For the text-containing cell, return its midpoint in [x, y] coordinate format. 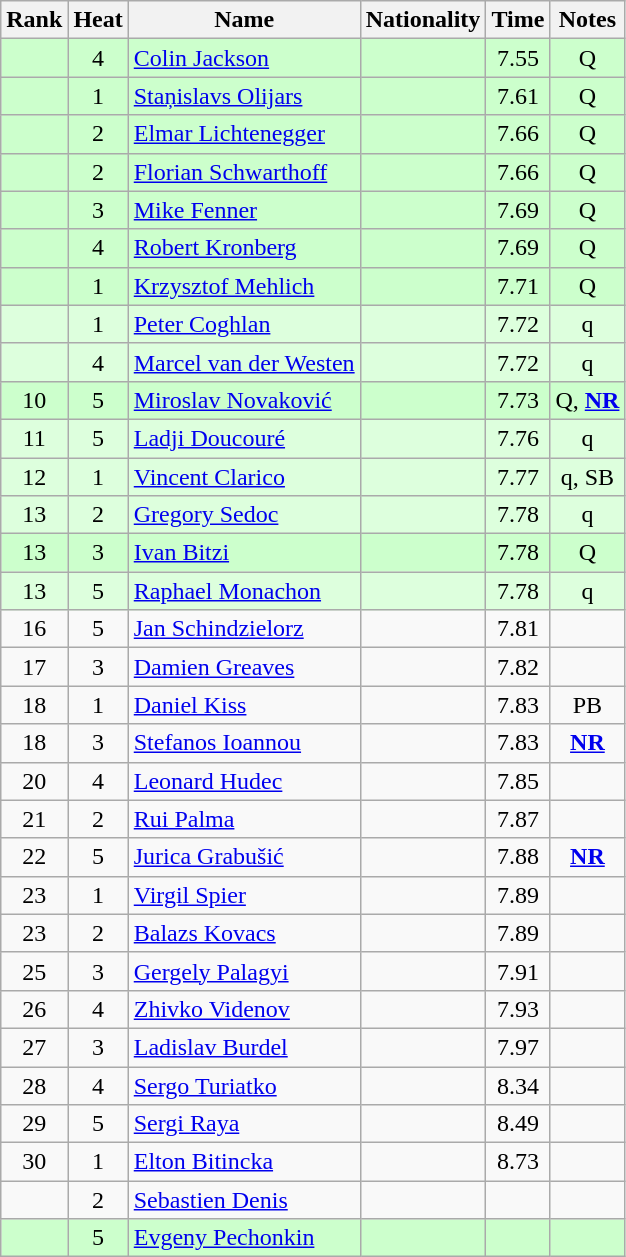
Raphael Monachon [244, 591]
Rank [34, 20]
Krzysztof Mehlich [244, 286]
8.34 [518, 1085]
26 [34, 1009]
21 [34, 819]
Stefanos Ioannou [244, 743]
Elmar Lichtenegger [244, 134]
20 [34, 781]
7.87 [518, 819]
Sergo Turiatko [244, 1085]
7.61 [518, 96]
Zhivko Videnov [244, 1009]
Balazs Kovacs [244, 933]
Colin Jackson [244, 58]
25 [34, 971]
Leonard Hudec [244, 781]
Elton Bitincka [244, 1162]
12 [34, 477]
Sebastien Denis [244, 1200]
17 [34, 667]
27 [34, 1047]
Notes [588, 20]
Name [244, 20]
Nationality [423, 20]
PB [588, 705]
7.91 [518, 971]
Virgil Spier [244, 895]
Q, NR [588, 400]
Mike Fenner [244, 210]
Miroslav Novaković [244, 400]
Vincent Clarico [244, 477]
7.88 [518, 857]
Jurica Grabušić [244, 857]
7.82 [518, 667]
7.93 [518, 1009]
Peter Coghlan [244, 324]
Gergely Palagyi [244, 971]
7.85 [518, 781]
7.73 [518, 400]
30 [34, 1162]
Ladislav Burdel [244, 1047]
Gregory Sedoc [244, 515]
7.97 [518, 1047]
7.81 [518, 629]
7.76 [518, 438]
7.71 [518, 286]
Evgeny Pechonkin [244, 1238]
Daniel Kiss [244, 705]
Jan Schindzielorz [244, 629]
Sergi Raya [244, 1124]
Staņislavs Olijars [244, 96]
Robert Kronberg [244, 248]
7.55 [518, 58]
Ivan Bitzi [244, 553]
Time [518, 20]
Ladji Doucouré [244, 438]
Heat [98, 20]
16 [34, 629]
22 [34, 857]
7.77 [518, 477]
Marcel van der Westen [244, 362]
q, SB [588, 477]
Damien Greaves [244, 667]
28 [34, 1085]
10 [34, 400]
Rui Palma [244, 819]
8.73 [518, 1162]
29 [34, 1124]
11 [34, 438]
8.49 [518, 1124]
Florian Schwarthoff [244, 172]
